Provide the [X, Y] coordinate of the cell's center where the given text is located.  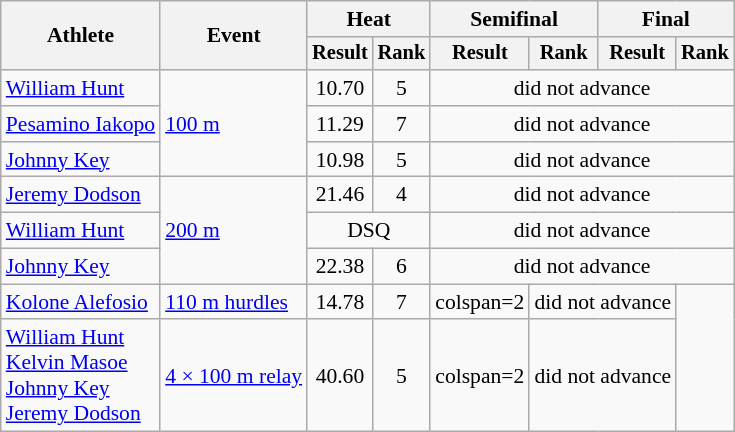
22.38 [340, 267]
Semifinal [514, 19]
11.29 [340, 124]
100 m [234, 124]
Athlete [80, 36]
200 m [234, 230]
Pesamino Iakopo [80, 124]
Final [666, 19]
Jeremy Dodson [80, 195]
6 [402, 267]
4 [402, 195]
Kolone Alefosio [80, 302]
10.70 [340, 88]
21.46 [340, 195]
DSQ [368, 231]
110 m hurdles [234, 302]
William HuntKelvin MasoeJohnny KeyJeremy Dodson [80, 376]
14.78 [340, 302]
Event [234, 36]
40.60 [340, 376]
4 × 100 m relay [234, 376]
10.98 [340, 160]
Heat [368, 19]
